Pinpoint the cell where the given text exists, returning its [x, y] midpoint coordinate. 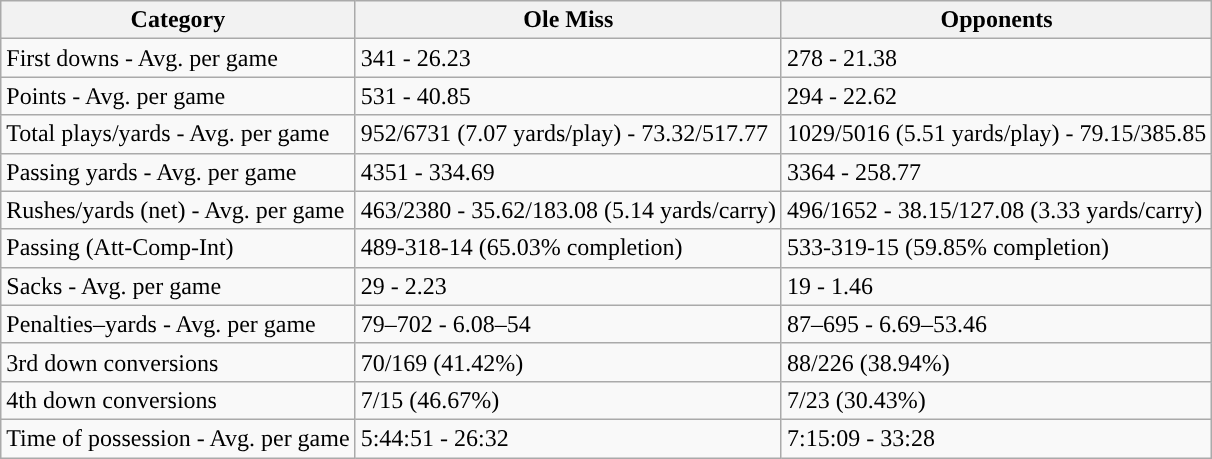
278 - 21.38 [996, 58]
3364 - 258.77 [996, 172]
88/226 (38.94%) [996, 362]
Category [178, 20]
First downs - Avg. per game [178, 58]
Total plays/yards - Avg. per game [178, 134]
463/2380 - 35.62/183.08 (5.14 yards/carry) [568, 210]
3rd down conversions [178, 362]
4351 - 334.69 [568, 172]
Time of possession - Avg. per game [178, 438]
Opponents [996, 20]
7/15 (46.67%) [568, 400]
Rushes/yards (net) - Avg. per game [178, 210]
Penalties–yards - Avg. per game [178, 324]
7:15:09 - 33:28 [996, 438]
87–695 - 6.69–53.46 [996, 324]
7/23 (30.43%) [996, 400]
Passing yards - Avg. per game [178, 172]
29 - 2.23 [568, 286]
533-319-15 (59.85% completion) [996, 248]
341 - 26.23 [568, 58]
Ole Miss [568, 20]
496/1652 - 38.15/127.08 (3.33 yards/carry) [996, 210]
Passing (Att-Comp-Int) [178, 248]
1029/5016 (5.51 yards/play) - 79.15/385.85 [996, 134]
Points - Avg. per game [178, 96]
294 - 22.62 [996, 96]
79–702 - 6.08–54 [568, 324]
5:44:51 - 26:32 [568, 438]
70/169 (41.42%) [568, 362]
Sacks - Avg. per game [178, 286]
952/6731 (7.07 yards/play) - 73.32/517.77 [568, 134]
531 - 40.85 [568, 96]
4th down conversions [178, 400]
489-318-14 (65.03% completion) [568, 248]
19 - 1.46 [996, 286]
